Locate the cell with the specified text and output its (x, y) center coordinate. 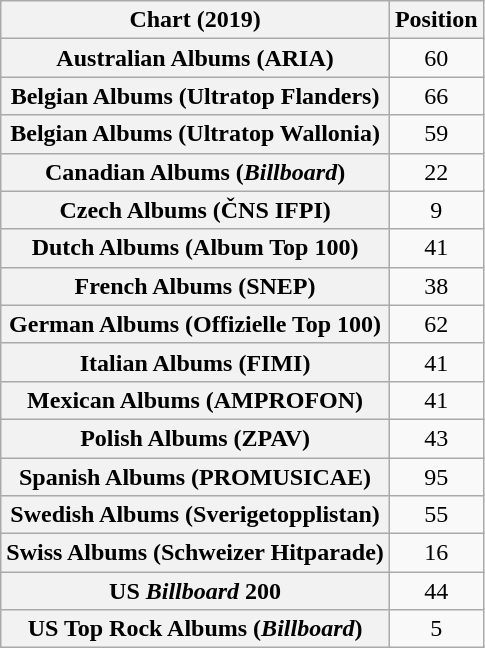
62 (436, 324)
5 (436, 629)
16 (436, 553)
60 (436, 58)
22 (436, 172)
German Albums (Offizielle Top 100) (196, 324)
French Albums (SNEP) (196, 286)
Swedish Albums (Sverigetopplistan) (196, 515)
Australian Albums (ARIA) (196, 58)
Chart (2019) (196, 20)
55 (436, 515)
Italian Albums (FIMI) (196, 362)
9 (436, 210)
59 (436, 134)
44 (436, 591)
Spanish Albums (PROMUSICAE) (196, 477)
Mexican Albums (AMPROFON) (196, 400)
Polish Albums (ZPAV) (196, 438)
Dutch Albums (Album Top 100) (196, 248)
95 (436, 477)
Belgian Albums (Ultratop Wallonia) (196, 134)
Czech Albums (ČNS IFPI) (196, 210)
43 (436, 438)
38 (436, 286)
Canadian Albums (Billboard) (196, 172)
66 (436, 96)
Swiss Albums (Schweizer Hitparade) (196, 553)
Position (436, 20)
US Billboard 200 (196, 591)
US Top Rock Albums (Billboard) (196, 629)
Belgian Albums (Ultratop Flanders) (196, 96)
